Extract the [x, y] coordinate from the center of the cell holding the provided text.  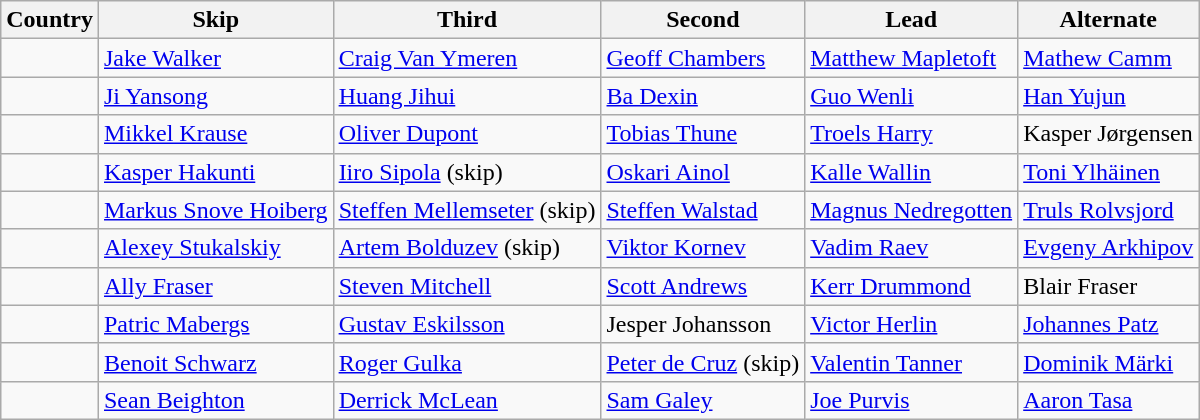
Markus Snove Hoiberg [216, 210]
Alexey Stukalskiy [216, 248]
Ji Yansong [216, 96]
Steven Mitchell [467, 286]
Iiro Sipola (skip) [467, 172]
Scott Andrews [703, 286]
Derrick McLean [467, 400]
Kasper Jørgensen [1108, 134]
Guo Wenli [912, 96]
Mathew Camm [1108, 58]
Third [467, 20]
Ally Fraser [216, 286]
Country [50, 20]
Geoff Chambers [703, 58]
Han Yujun [1108, 96]
Sean Beighton [216, 400]
Jake Walker [216, 58]
Second [703, 20]
Blair Fraser [1108, 286]
Steffen Walstad [703, 210]
Kalle Wallin [912, 172]
Gustav Eskilsson [467, 324]
Victor Herlin [912, 324]
Valentin Tanner [912, 362]
Troels Harry [912, 134]
Lead [912, 20]
Sam Galey [703, 400]
Skip [216, 20]
Craig Van Ymeren [467, 58]
Johannes Patz [1108, 324]
Evgeny Arkhipov [1108, 248]
Aaron Tasa [1108, 400]
Peter de Cruz (skip) [703, 362]
Roger Gulka [467, 362]
Jesper Johansson [703, 324]
Vadim Raev [912, 248]
Steffen Mellemseter (skip) [467, 210]
Tobias Thune [703, 134]
Alternate [1108, 20]
Oskari Ainol [703, 172]
Artem Bolduzev (skip) [467, 248]
Viktor Kornev [703, 248]
Toni Ylhäinen [1108, 172]
Ba Dexin [703, 96]
Dominik Märki [1108, 362]
Joe Purvis [912, 400]
Benoit Schwarz [216, 362]
Patric Mabergs [216, 324]
Kerr Drummond [912, 286]
Truls Rolvsjord [1108, 210]
Matthew Mapletoft [912, 58]
Kasper Hakunti [216, 172]
Mikkel Krause [216, 134]
Huang Jihui [467, 96]
Magnus Nedregotten [912, 210]
Oliver Dupont [467, 134]
